From the cell containing the given text, extract its center point as [x, y] coordinate. 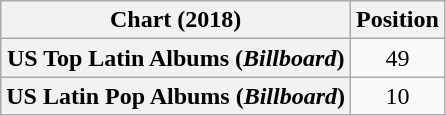
US Top Latin Albums (Billboard) [176, 58]
Chart (2018) [176, 20]
US Latin Pop Albums (Billboard) [176, 96]
Position [398, 20]
49 [398, 58]
10 [398, 96]
